Scan for the cell matching the given text and deliver its (X, Y) coordinate at center. 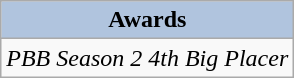
PBB Season 2 4th Big Placer (148, 58)
Awards (148, 20)
